For the text-containing cell, return its midpoint in [x, y] coordinate format. 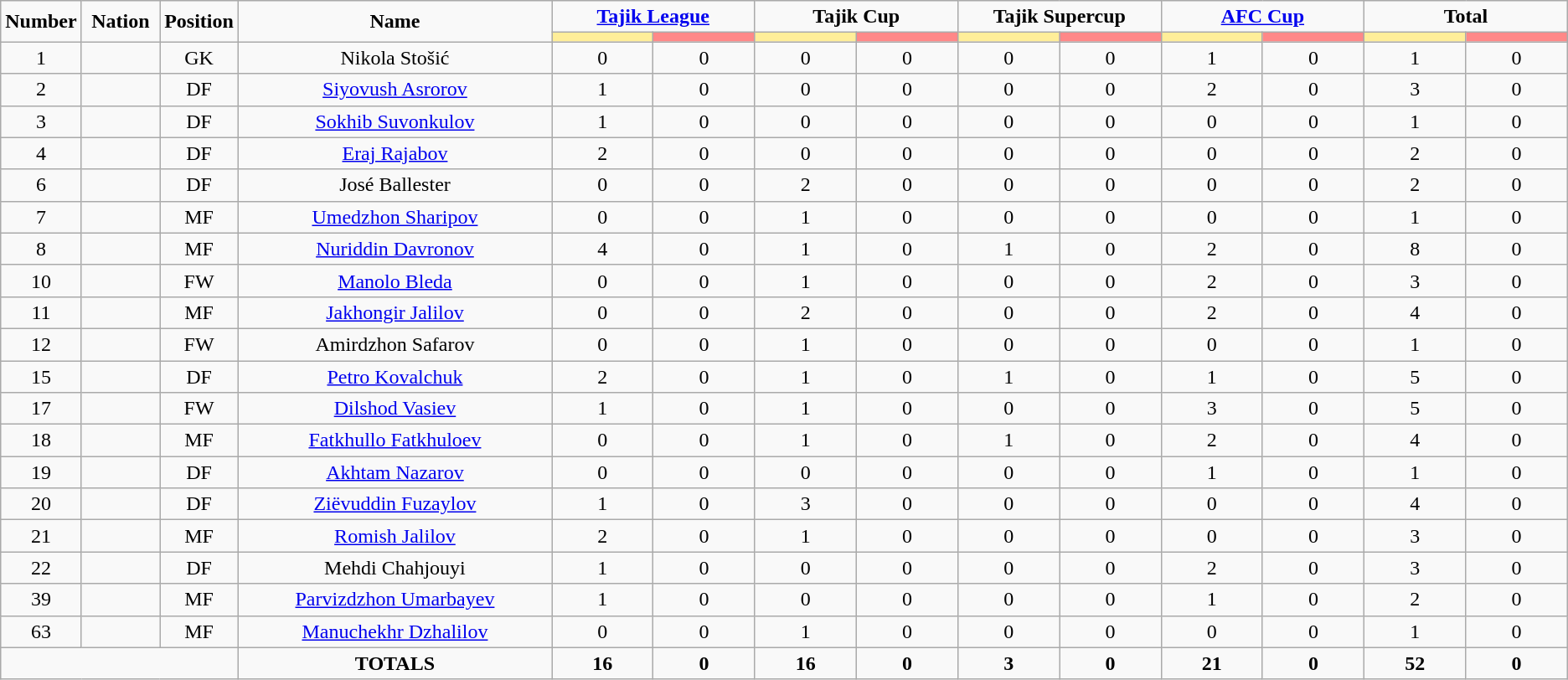
6 [41, 185]
Mehdi Chahjouyi [395, 568]
Position [199, 22]
AFC Cup [1263, 17]
Sokhib Suvonkulov [395, 121]
Nation [121, 22]
17 [41, 409]
José Ballester [395, 185]
Parvizdzhon Umarbayev [395, 600]
12 [41, 344]
Total [1466, 17]
Amirdzhon Safarov [395, 344]
Name [395, 22]
GK [199, 58]
7 [41, 217]
Jakhongir Jalilov [395, 312]
Tajik Cup [856, 17]
Tajik Supercup [1060, 17]
Manuchekhr Dzhalilov [395, 631]
15 [41, 376]
39 [41, 600]
22 [41, 568]
Ziёvuddin Fuzaylov [395, 504]
Nuriddin Davronov [395, 249]
Tajik League [653, 17]
TOTALS [395, 663]
11 [41, 312]
Siyovush Asrorov [395, 90]
18 [41, 440]
20 [41, 504]
Petro Kovalchuk [395, 376]
Umedzhon Sharipov [395, 217]
63 [41, 631]
Akhtam Nazarov [395, 472]
Eraj Rajabov [395, 153]
Manolo Bleda [395, 281]
10 [41, 281]
52 [1416, 663]
Nikola Stošić [395, 58]
Number [41, 22]
Dilshod Vasiev [395, 409]
19 [41, 472]
Fatkhullo Fatkhuloev [395, 440]
Romish Jalilov [395, 536]
